Identify which cell holds the provided text, then report its [x, y] central coordinate. 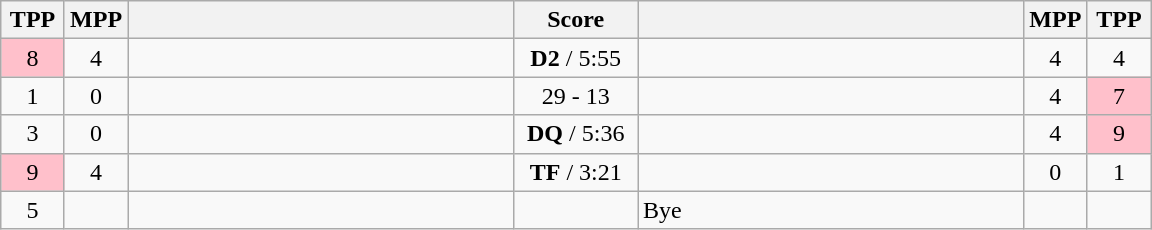
7 [1119, 96]
5 [33, 210]
3 [33, 134]
Bye [831, 210]
29 - 13 [576, 96]
8 [33, 58]
TF / 3:21 [576, 172]
Score [576, 20]
DQ / 5:36 [576, 134]
D2 / 5:55 [576, 58]
